Identify which cell holds the provided text, then report its (x, y) central coordinate. 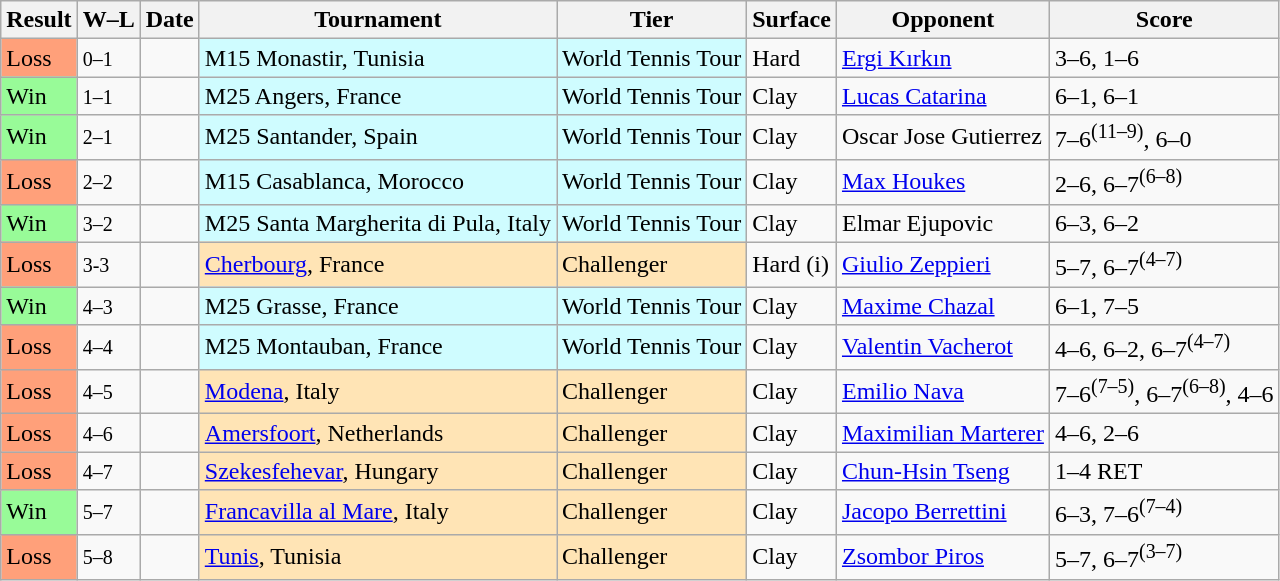
M25 Santa Margherita di Pula, Italy (378, 223)
M25 Grasse, France (378, 306)
M25 Angers, France (378, 96)
7–6(11–9), 6–0 (1164, 138)
Francavilla al Mare, Italy (378, 512)
Score (1164, 20)
M25 Santander, Spain (378, 138)
4–4 (108, 348)
Lucas Catarina (942, 96)
W–L (108, 20)
5–7, 6–7(4–7) (1164, 264)
Hard (792, 58)
7–6(7–5), 6–7(6–8), 4–6 (1164, 392)
Opponent (942, 20)
1–4 RET (1164, 471)
Amersfoort, Netherlands (378, 433)
Surface (792, 20)
4–6, 2–6 (1164, 433)
4–6, 6–2, 6–7(4–7) (1164, 348)
Jacopo Berrettini (942, 512)
2–2 (108, 182)
Max Houkes (942, 182)
5–7, 6–7(3–7) (1164, 558)
Hard (i) (792, 264)
2–1 (108, 138)
0–1 (108, 58)
1–1 (108, 96)
4–7 (108, 471)
3–6, 1–6 (1164, 58)
Szekesfehevar, Hungary (378, 471)
6–1, 7–5 (1164, 306)
Valentin Vacherot (942, 348)
Oscar Jose Gutierrez (942, 138)
6–3, 7–6(7–4) (1164, 512)
2–6, 6–7(6–8) (1164, 182)
Elmar Ejupovic (942, 223)
Giulio Zeppieri (942, 264)
M15 Monastir, Tunisia (378, 58)
Emilio Nava (942, 392)
3-3 (108, 264)
Cherbourg, France (378, 264)
6–1, 6–1 (1164, 96)
Chun-Hsin Tseng (942, 471)
4–3 (108, 306)
4–5 (108, 392)
M15 Casablanca, Morocco (378, 182)
Ergi Kırkın (942, 58)
Modena, Italy (378, 392)
5–7 (108, 512)
3–2 (108, 223)
Maximilian Marterer (942, 433)
Tournament (378, 20)
Maxime Chazal (942, 306)
M25 Montauban, France (378, 348)
6–3, 6–2 (1164, 223)
Result (39, 20)
4–6 (108, 433)
Date (170, 20)
Zsombor Piros (942, 558)
5–8 (108, 558)
Tunis, Tunisia (378, 558)
Tier (651, 20)
